Return [X, Y] of the center of cell containing provided text 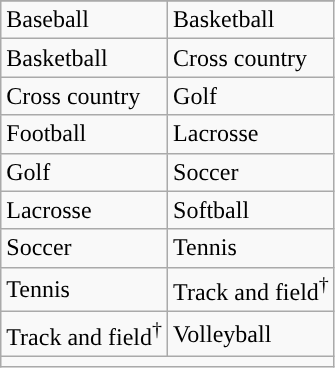
Softball [252, 210]
Baseball [84, 20]
Football [84, 134]
Volleyball [252, 334]
